Return the [X, Y] coordinate for the center point of the cell that contains the specified text.  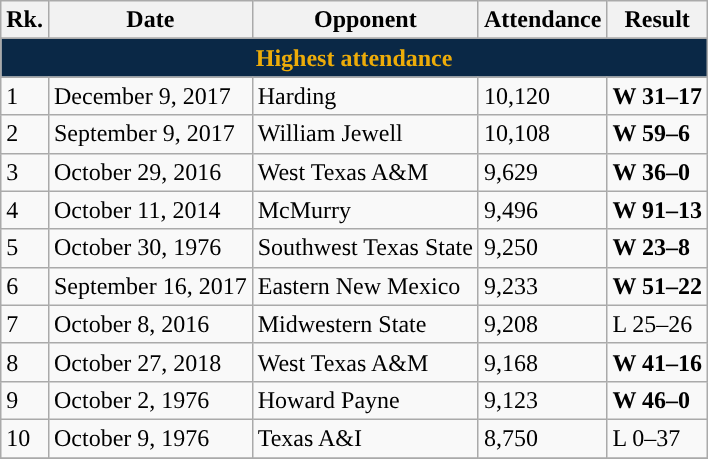
October 9, 1976 [150, 438]
Date [150, 20]
1 [25, 96]
10 [25, 438]
4 [25, 210]
Result [658, 20]
September 16, 2017 [150, 286]
W 59–6 [658, 134]
8 [25, 362]
7 [25, 324]
Attendance [542, 20]
W 36–0 [658, 172]
9,496 [542, 210]
9 [25, 400]
W 91–13 [658, 210]
10,108 [542, 134]
W 46–0 [658, 400]
L 0–37 [658, 438]
Rk. [25, 20]
Opponent [365, 20]
W 31–17 [658, 96]
L 25–26 [658, 324]
2 [25, 134]
Eastern New Mexico [365, 286]
October 11, 2014 [150, 210]
Howard Payne [365, 400]
Southwest Texas State [365, 248]
Harding [365, 96]
October 27, 2018 [150, 362]
9,233 [542, 286]
October 30, 1976 [150, 248]
9,123 [542, 400]
William Jewell [365, 134]
9,168 [542, 362]
Highest attendance [354, 58]
December 9, 2017 [150, 96]
October 29, 2016 [150, 172]
Midwestern State [365, 324]
10,120 [542, 96]
September 9, 2017 [150, 134]
W 23–8 [658, 248]
9,629 [542, 172]
5 [25, 248]
9,250 [542, 248]
W 51–22 [658, 286]
Texas A&I [365, 438]
8,750 [542, 438]
McMurry [365, 210]
October 8, 2016 [150, 324]
9,208 [542, 324]
3 [25, 172]
6 [25, 286]
W 41–16 [658, 362]
October 2, 1976 [150, 400]
